Search for the cell housing the specified text and yield its [X, Y] center coordinate. 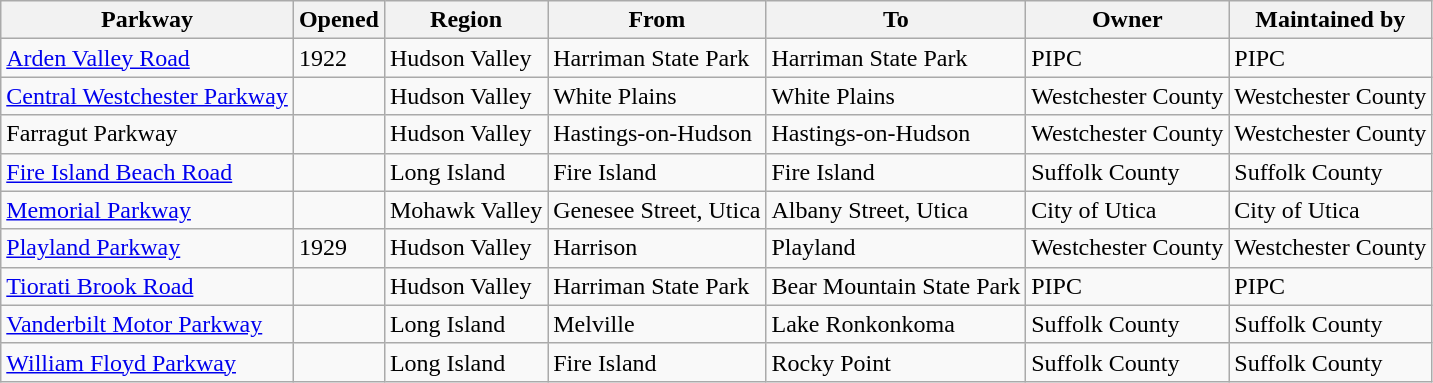
To [896, 20]
Albany Street, Utica [896, 210]
William Floyd Parkway [148, 362]
Mohawk Valley [466, 210]
Central Westchester Parkway [148, 96]
Melville [657, 324]
Arden Valley Road [148, 58]
Fire Island Beach Road [148, 172]
Maintained by [1330, 20]
Rocky Point [896, 362]
Genesee Street, Utica [657, 210]
Owner [1128, 20]
Playland [896, 248]
Playland Parkway [148, 248]
Region [466, 20]
Parkway [148, 20]
Tiorati Brook Road [148, 286]
Vanderbilt Motor Parkway [148, 324]
Memorial Parkway [148, 210]
Farragut Parkway [148, 134]
1922 [338, 58]
Lake Ronkonkoma [896, 324]
Harrison [657, 248]
From [657, 20]
Bear Mountain State Park [896, 286]
1929 [338, 248]
Opened [338, 20]
